Find where the given text appears and provide that cell's center as [X, Y] coordinate. 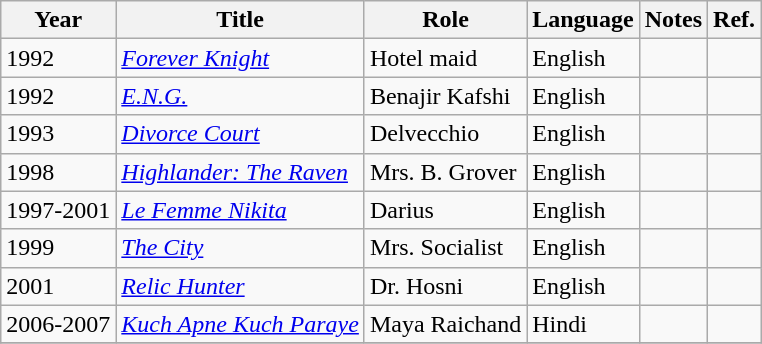
1998 [58, 172]
Year [58, 20]
Hindi [583, 324]
Mrs. Socialist [445, 248]
Forever Knight [240, 58]
The City [240, 248]
Le Femme Nikita [240, 210]
2001 [58, 286]
Maya Raichand [445, 324]
Hotel maid [445, 58]
1999 [58, 248]
Notes [673, 20]
Divorce Court [240, 134]
Title [240, 20]
Kuch Apne Kuch Paraye [240, 324]
Dr. Hosni [445, 286]
Delvecchio [445, 134]
Language [583, 20]
1993 [58, 134]
Highlander: The Raven [240, 172]
Darius [445, 210]
Relic Hunter [240, 286]
Mrs. B. Grover [445, 172]
Ref. [734, 20]
Benajir Kafshi [445, 96]
E.N.G. [240, 96]
Role [445, 20]
1997-2001 [58, 210]
2006-2007 [58, 324]
